Pinpoint the cell where the given text exists, returning its (X, Y) midpoint coordinate. 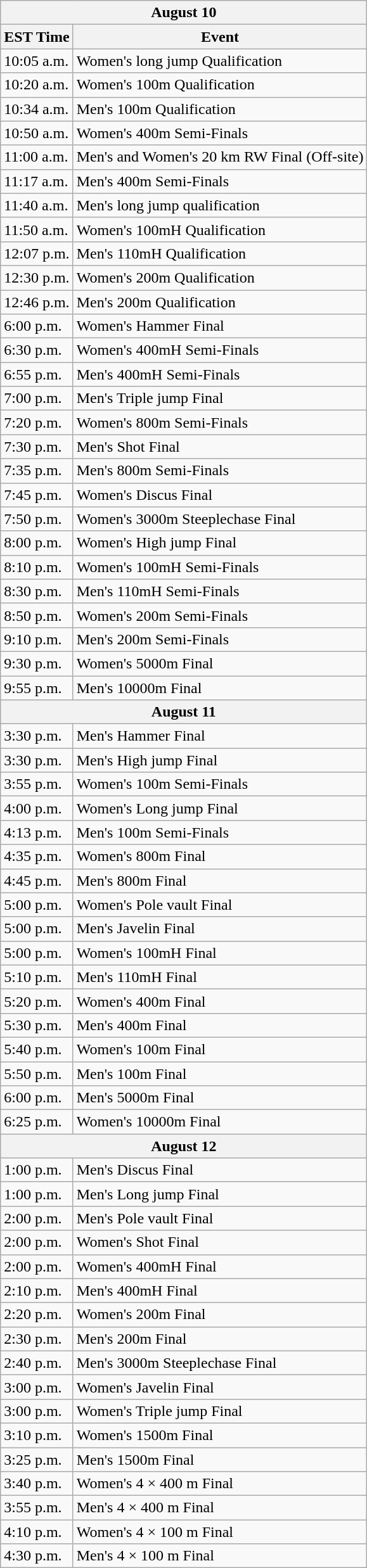
4:35 p.m. (37, 857)
Event (220, 37)
Women's 400mH Final (220, 1266)
Women's High jump Final (220, 543)
August 12 (184, 1146)
9:10 p.m. (37, 639)
Men's 100m Qualification (220, 109)
Women's 100mH Semi-Finals (220, 567)
7:35 p.m. (37, 471)
Women's 800m Semi-Finals (220, 423)
Women's 400m Semi-Finals (220, 133)
5:40 p.m. (37, 1049)
Men's Shot Final (220, 447)
Women's 200m Qualification (220, 277)
Women's 4 × 400 m Final (220, 1484)
Men's 5000m Final (220, 1098)
10:20 a.m. (37, 85)
6:30 p.m. (37, 350)
11:00 a.m. (37, 157)
Women's 3000m Steeplechase Final (220, 519)
8:00 p.m. (37, 543)
Men's 100m Semi-Finals (220, 832)
3:25 p.m. (37, 1459)
10:34 a.m. (37, 109)
Men's Pole vault Final (220, 1218)
8:30 p.m. (37, 591)
Men's Hammer Final (220, 736)
Men's 800m Semi-Finals (220, 471)
6:25 p.m. (37, 1122)
3:40 p.m. (37, 1484)
Men's 110mH Final (220, 977)
4:00 p.m. (37, 808)
7:50 p.m. (37, 519)
Women's 200m Final (220, 1315)
4:10 p.m. (37, 1532)
6:55 p.m. (37, 374)
9:55 p.m. (37, 687)
Men's 1500m Final (220, 1459)
Men's 200m Final (220, 1339)
12:46 p.m. (37, 302)
Men's 400mH Semi-Finals (220, 374)
Women's 400m Final (220, 1001)
8:10 p.m. (37, 567)
Women's 5000m Final (220, 663)
8:50 p.m. (37, 615)
7:30 p.m. (37, 447)
5:20 p.m. (37, 1001)
Women's Discus Final (220, 495)
Women's 200m Semi-Finals (220, 615)
12:30 p.m. (37, 277)
5:50 p.m. (37, 1074)
Women's 4 × 100 m Final (220, 1532)
Women's Long jump Final (220, 808)
Men's 800m Final (220, 881)
EST Time (37, 37)
10:05 a.m. (37, 61)
4:30 p.m. (37, 1556)
August 10 (184, 13)
11:17 a.m. (37, 181)
12:07 p.m. (37, 253)
Women's 100m Qualification (220, 85)
Men's 10000m Final (220, 687)
Men's 110mH Semi-Finals (220, 591)
3:10 p.m. (37, 1435)
Men's 4 × 400 m Final (220, 1508)
2:10 p.m. (37, 1291)
5:30 p.m. (37, 1025)
Men's 110mH Qualification (220, 253)
Men's 400m Final (220, 1025)
Men's 4 × 100 m Final (220, 1556)
Women's 100m Final (220, 1049)
7:20 p.m. (37, 423)
7:00 p.m. (37, 398)
Men's High jump Final (220, 760)
Men's Discus Final (220, 1170)
Men's 400m Semi-Finals (220, 181)
Men's 200m Semi-Finals (220, 639)
9:30 p.m. (37, 663)
10:50 a.m. (37, 133)
Women's Shot Final (220, 1242)
Women's 100mH Final (220, 953)
Women's 100mH Qualification (220, 229)
Men's and Women's 20 km RW Final (Off-site) (220, 157)
Men's Long jump Final (220, 1194)
Women's long jump Qualification (220, 61)
4:45 p.m. (37, 881)
Women's 100m Semi-Finals (220, 784)
7:45 p.m. (37, 495)
11:40 a.m. (37, 205)
Women's Pole vault Final (220, 905)
11:50 a.m. (37, 229)
August 11 (184, 712)
Men's Javelin Final (220, 929)
Women's Triple jump Final (220, 1411)
Women's Javelin Final (220, 1387)
Men's long jump qualification (220, 205)
5:10 p.m. (37, 977)
Women's 800m Final (220, 857)
Men's 3000m Steeplechase Final (220, 1363)
Women's 400mH Semi-Finals (220, 350)
Women's Hammer Final (220, 326)
2:40 p.m. (37, 1363)
2:20 p.m. (37, 1315)
Men's 200m Qualification (220, 302)
4:13 p.m. (37, 832)
Men's Triple jump Final (220, 398)
Women's 10000m Final (220, 1122)
Men's 400mH Final (220, 1291)
Women's 1500m Final (220, 1435)
Men's 100m Final (220, 1074)
2:30 p.m. (37, 1339)
